Search for the cell housing the specified text and yield its [x, y] center coordinate. 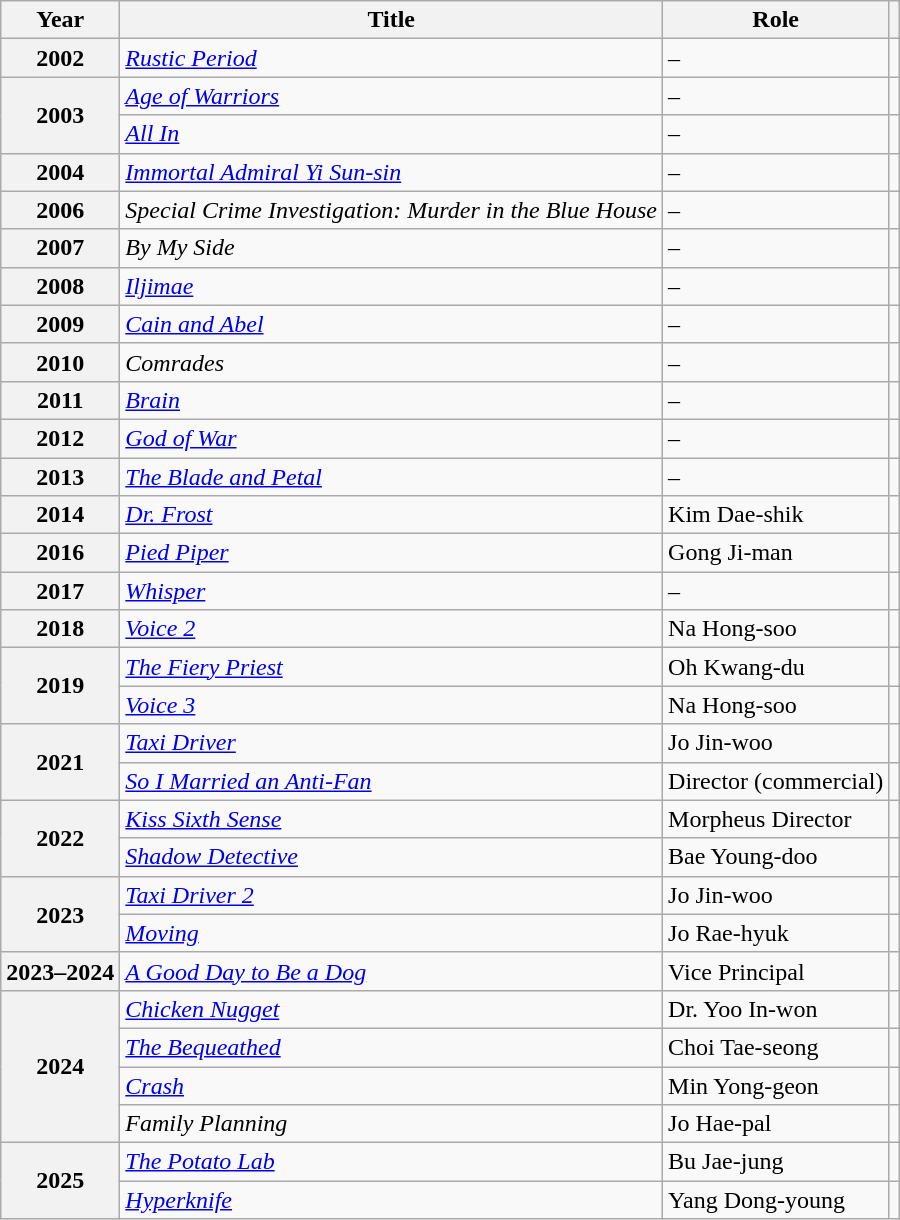
Kiss Sixth Sense [392, 819]
Age of Warriors [392, 96]
Family Planning [392, 1124]
The Blade and Petal [392, 477]
The Potato Lab [392, 1162]
A Good Day to Be a Dog [392, 971]
2023–2024 [60, 971]
2013 [60, 477]
Special Crime Investigation: Murder in the Blue House [392, 210]
2018 [60, 629]
Pied Piper [392, 553]
Oh Kwang-du [776, 667]
By My Side [392, 248]
2025 [60, 1181]
Choi Tae-seong [776, 1047]
2006 [60, 210]
Title [392, 20]
Morpheus Director [776, 819]
2022 [60, 838]
The Fiery Priest [392, 667]
So I Married an Anti-Fan [392, 781]
2011 [60, 400]
2014 [60, 515]
2009 [60, 324]
2016 [60, 553]
Hyperknife [392, 1200]
God of War [392, 438]
Vice Principal [776, 971]
2004 [60, 172]
2002 [60, 58]
Brain [392, 400]
Moving [392, 933]
2023 [60, 914]
Crash [392, 1085]
Jo Hae-pal [776, 1124]
2024 [60, 1066]
The Bequeathed [392, 1047]
All In [392, 134]
2008 [60, 286]
2012 [60, 438]
Year [60, 20]
Gong Ji-man [776, 553]
Immortal Admiral Yi Sun-sin [392, 172]
Comrades [392, 362]
Voice 2 [392, 629]
Rustic Period [392, 58]
Voice 3 [392, 705]
Bae Young-doo [776, 857]
Cain and Abel [392, 324]
Director (commercial) [776, 781]
Dr. Frost [392, 515]
Bu Jae-jung [776, 1162]
Whisper [392, 591]
Jo Rae-hyuk [776, 933]
2017 [60, 591]
Iljimae [392, 286]
Dr. Yoo In-won [776, 1009]
Role [776, 20]
2019 [60, 686]
2007 [60, 248]
2010 [60, 362]
Min Yong-geon [776, 1085]
Taxi Driver 2 [392, 895]
2021 [60, 762]
Chicken Nugget [392, 1009]
Shadow Detective [392, 857]
Kim Dae-shik [776, 515]
Yang Dong-young [776, 1200]
2003 [60, 115]
Taxi Driver [392, 743]
